Pinpoint the cell where the given text exists, returning its [X, Y] midpoint coordinate. 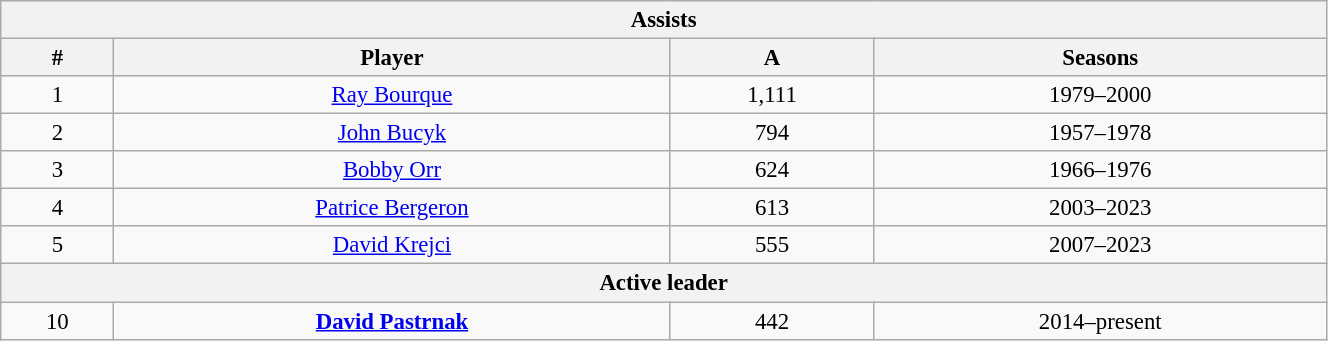
5 [58, 245]
2014–present [1100, 321]
1,111 [772, 95]
4 [58, 208]
555 [772, 245]
David Krejci [392, 245]
A [772, 58]
1 [58, 95]
10 [58, 321]
Seasons [1100, 58]
3 [58, 170]
Player [392, 58]
1957–1978 [1100, 133]
Active leader [664, 283]
794 [772, 133]
624 [772, 170]
1966–1976 [1100, 170]
# [58, 58]
Patrice Bergeron [392, 208]
613 [772, 208]
442 [772, 321]
John Bucyk [392, 133]
David Pastrnak [392, 321]
2 [58, 133]
Assists [664, 20]
Bobby Orr [392, 170]
2007–2023 [1100, 245]
1979–2000 [1100, 95]
2003–2023 [1100, 208]
Ray Bourque [392, 95]
